Return (x, y) of the center of cell containing provided text 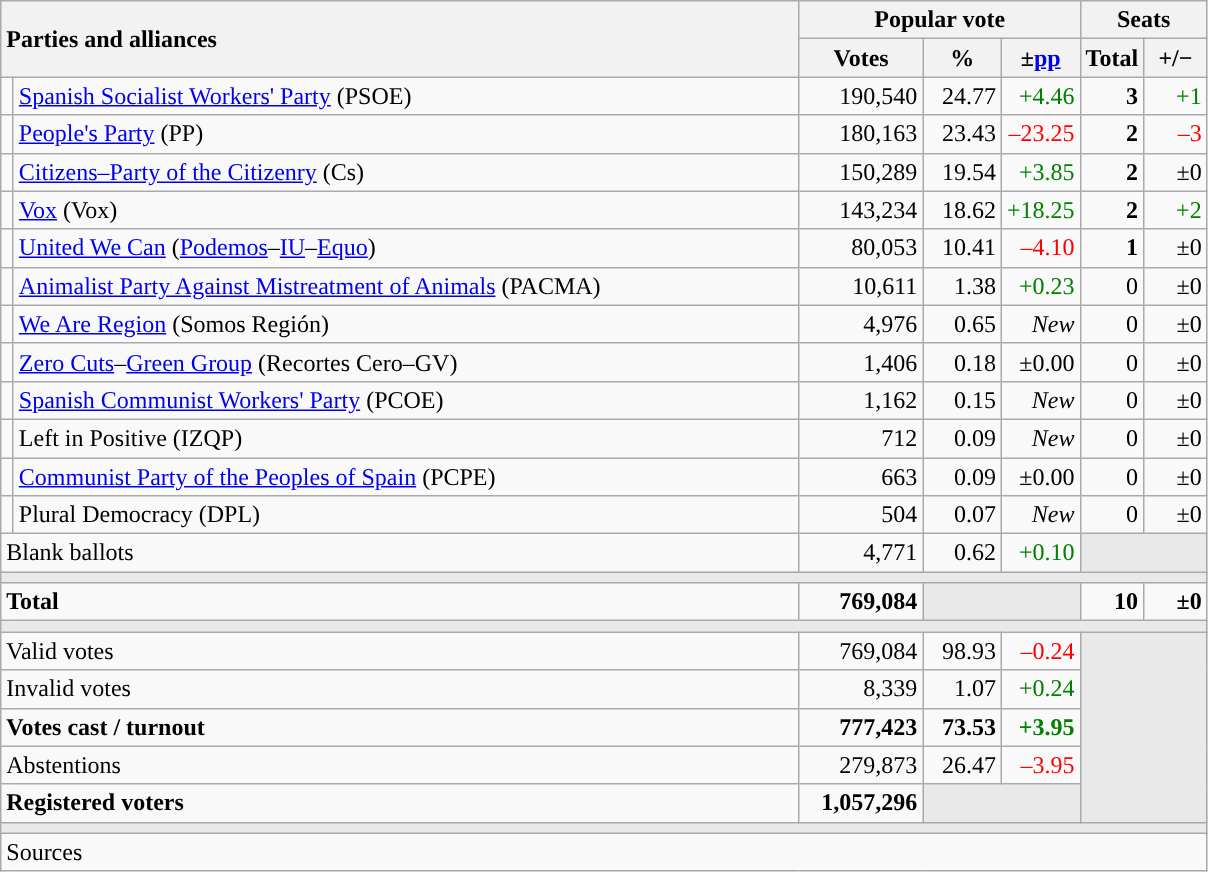
0.62 (962, 553)
Vox (Vox) (406, 210)
+/− (1176, 58)
190,540 (861, 96)
+3.95 (1040, 727)
Votes cast / turnout (400, 727)
0.07 (962, 515)
–23.25 (1040, 134)
10,611 (861, 286)
+4.46 (1040, 96)
–0.24 (1040, 651)
Invalid votes (400, 689)
% (962, 58)
663 (861, 477)
+18.25 (1040, 210)
Abstentions (400, 765)
–3.95 (1040, 765)
Registered voters (400, 803)
–3 (1176, 134)
Votes (861, 58)
712 (861, 438)
±pp (1040, 58)
+0.24 (1040, 689)
Animalist Party Against Mistreatment of Animals (PACMA) (406, 286)
+1 (1176, 96)
0.65 (962, 324)
1,162 (861, 400)
Plural Democracy (DPL) (406, 515)
1,057,296 (861, 803)
+3.85 (1040, 172)
18.62 (962, 210)
23.43 (962, 134)
Sources (604, 852)
+2 (1176, 210)
Spanish Socialist Workers' Party (PSOE) (406, 96)
0.15 (962, 400)
People's Party (PP) (406, 134)
143,234 (861, 210)
Left in Positive (IZQP) (406, 438)
26.47 (962, 765)
1 (1112, 248)
3 (1112, 96)
United We Can (Podemos–IU–Equo) (406, 248)
24.77 (962, 96)
4,976 (861, 324)
Blank ballots (400, 553)
0.18 (962, 362)
Citizens–Party of the Citizenry (Cs) (406, 172)
8,339 (861, 689)
Valid votes (400, 651)
Parties and alliances (400, 39)
1.07 (962, 689)
+0.10 (1040, 553)
Seats (1144, 20)
Communist Party of the Peoples of Spain (PCPE) (406, 477)
19.54 (962, 172)
–4.10 (1040, 248)
279,873 (861, 765)
777,423 (861, 727)
150,289 (861, 172)
1,406 (861, 362)
80,053 (861, 248)
10 (1112, 602)
Zero Cuts–Green Group (Recortes Cero–GV) (406, 362)
Popular vote (940, 20)
180,163 (861, 134)
10.41 (962, 248)
4,771 (861, 553)
504 (861, 515)
We Are Region (Somos Región) (406, 324)
+0.23 (1040, 286)
1.38 (962, 286)
98.93 (962, 651)
73.53 (962, 727)
Spanish Communist Workers' Party (PCOE) (406, 400)
